Detect which cell encompasses the target text, then output its (X, Y) center coordinate. 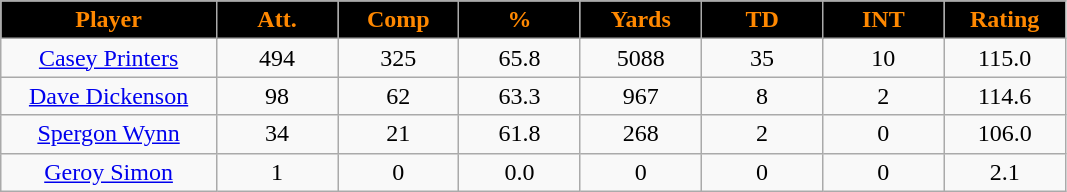
% (520, 20)
2.1 (1004, 172)
TD (762, 20)
115.0 (1004, 58)
Dave Dickenson (109, 96)
98 (276, 96)
8 (762, 96)
Geroy Simon (109, 172)
Casey Printers (109, 58)
Comp (398, 20)
Spergon Wynn (109, 134)
10 (884, 58)
268 (640, 134)
106.0 (1004, 134)
Player (109, 20)
34 (276, 134)
494 (276, 58)
63.3 (520, 96)
65.8 (520, 58)
Att. (276, 20)
Rating (1004, 20)
Yards (640, 20)
5088 (640, 58)
61.8 (520, 134)
INT (884, 20)
1 (276, 172)
325 (398, 58)
967 (640, 96)
62 (398, 96)
0.0 (520, 172)
114.6 (1004, 96)
35 (762, 58)
21 (398, 134)
